Find where the given text appears and provide that cell's center as [X, Y] coordinate. 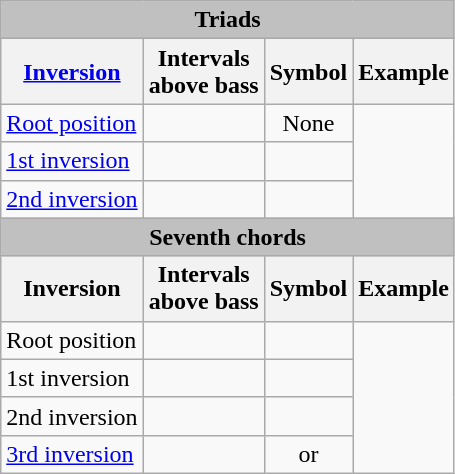
or [308, 454]
None [308, 123]
Seventh chords [228, 237]
3rd inversion [72, 454]
Triads [228, 20]
